Extract the [X, Y] coordinate from the center of the cell holding the provided text.  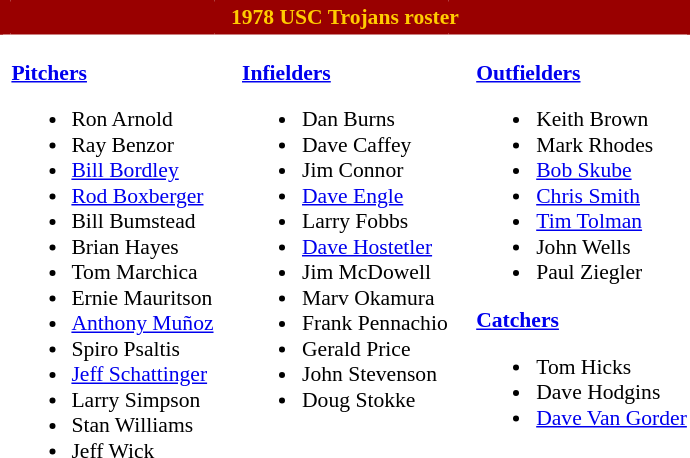
1978 USC Trojans roster [346, 18]
